Locate the cell with the specified text and output its (X, Y) center coordinate. 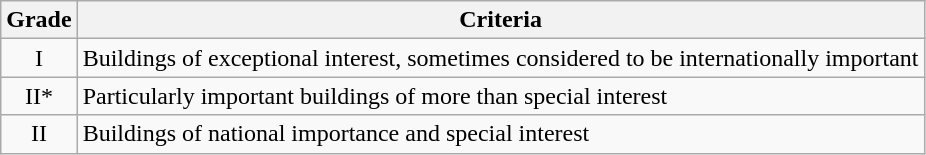
Grade (39, 20)
Buildings of exceptional interest, sometimes considered to be internationally important (500, 58)
Particularly important buildings of more than special interest (500, 96)
II (39, 134)
I (39, 58)
II* (39, 96)
Criteria (500, 20)
Buildings of national importance and special interest (500, 134)
